Return the [X, Y] coordinate for the center point of the cell that contains the specified text.  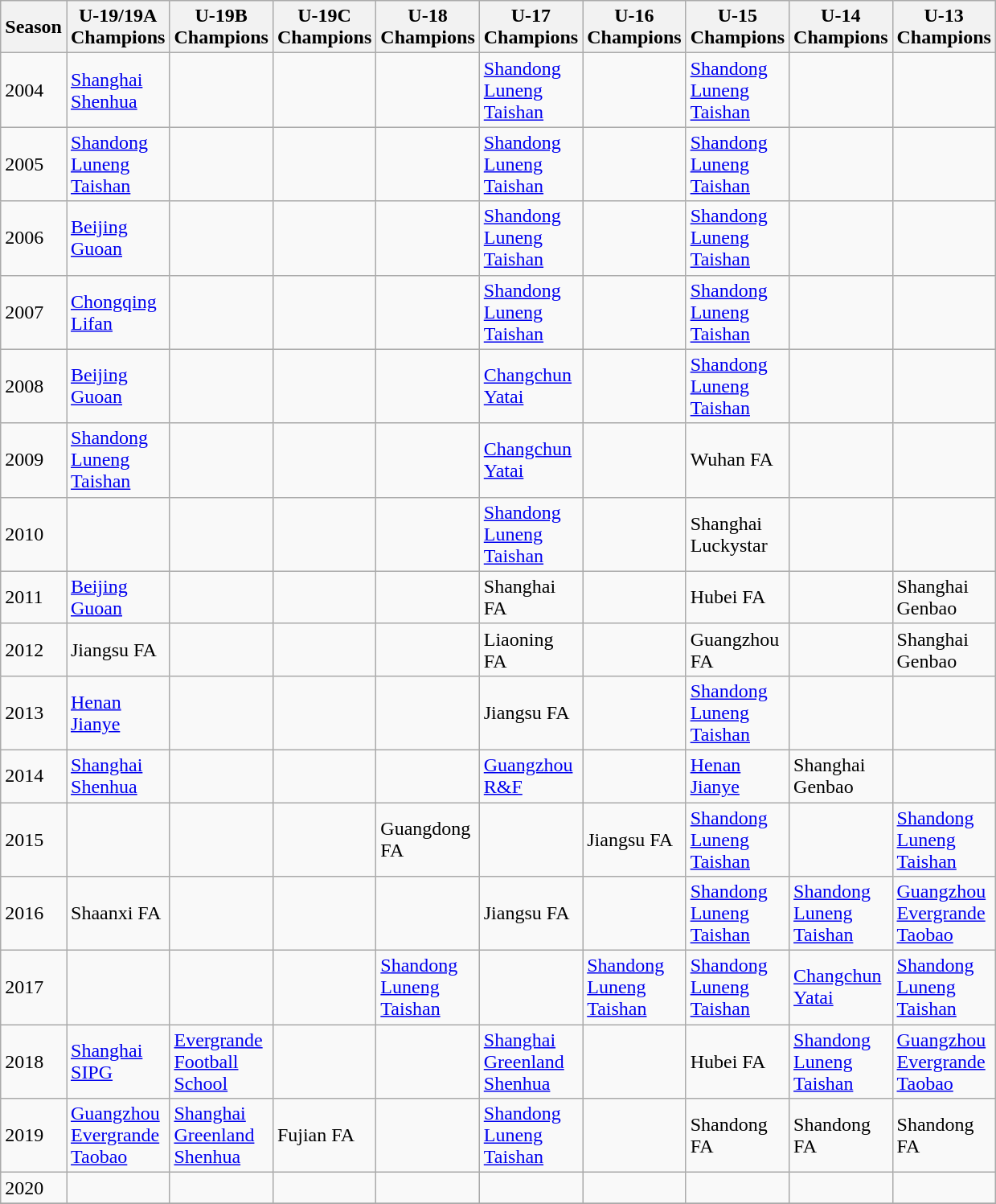
Guangzhou R&F [531, 775]
Season [34, 27]
2016 [34, 914]
U-19/19A Champions [117, 27]
U-19C Champions [324, 27]
Liaoning FA [531, 650]
U-18 Champions [428, 27]
2007 [34, 312]
Guangdong FA [428, 840]
U-19B Champions [221, 27]
2018 [34, 1062]
2010 [34, 534]
Wuhan FA [737, 460]
2012 [34, 650]
U-14 Champions [841, 27]
Fujian FA [324, 1136]
Guangzhou FA [737, 650]
2017 [34, 988]
U-15 Champions [737, 27]
Shanghai SIPG [117, 1062]
2015 [34, 840]
2008 [34, 386]
2004 [34, 90]
U-13 Champions [944, 27]
U-17 Champions [531, 27]
Chongqing Lifan [117, 312]
2013 [34, 713]
Evergrande Football School [221, 1062]
U-16 Champions [634, 27]
2005 [34, 164]
2006 [34, 238]
2011 [34, 597]
2014 [34, 775]
2019 [34, 1136]
Shanghai Luckystar [737, 534]
2009 [34, 460]
Shaanxi FA [117, 914]
Shanghai FA [531, 597]
2020 [34, 1188]
